Scan for the cell matching the given text and deliver its (X, Y) coordinate at center. 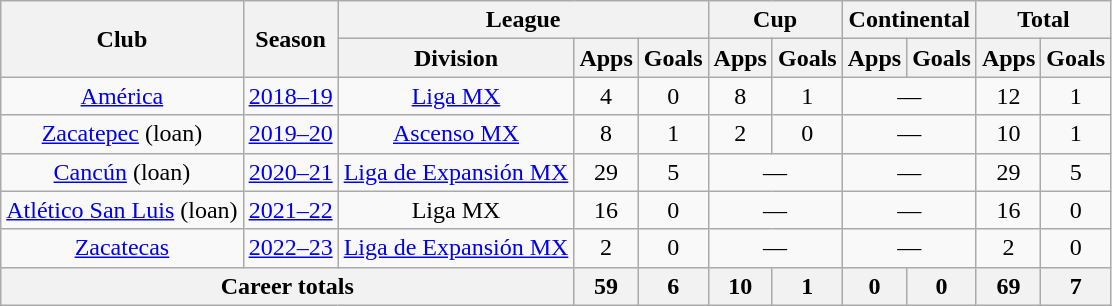
7 (1076, 286)
59 (606, 286)
2022–23 (290, 248)
Ascenso MX (456, 134)
6 (673, 286)
Zacatecas (122, 248)
2018–19 (290, 96)
Career totals (288, 286)
Atlético San Luis (loan) (122, 210)
América (122, 96)
2019–20 (290, 134)
Zacatepec (loan) (122, 134)
Cup (775, 20)
2021–22 (290, 210)
Total (1043, 20)
2020–21 (290, 172)
4 (606, 96)
12 (1008, 96)
Cancún (loan) (122, 172)
Club (122, 39)
League (523, 20)
69 (1008, 286)
Division (456, 58)
Season (290, 39)
Continental (909, 20)
